Return [X, Y] of the center of cell containing provided text 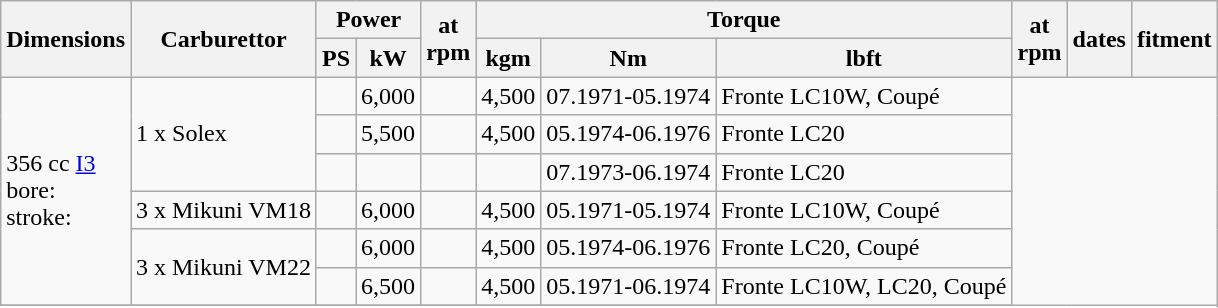
Dimensions [66, 39]
3 x Mikuni VM22 [223, 267]
Carburettor [223, 39]
dates [1099, 39]
05.1971-06.1974 [628, 286]
Fronte LC10W, LC20, Coupé [864, 286]
Power [368, 20]
fitment [1174, 39]
Fronte LC20, Coupé [864, 248]
3 x Mikuni VM18 [223, 210]
05.1971-05.1974 [628, 210]
Torque [744, 20]
kgm [508, 58]
lbft [864, 58]
kW [388, 58]
Nm [628, 58]
PS [336, 58]
5,500 [388, 134]
07.1973-06.1974 [628, 172]
07.1971-05.1974 [628, 96]
6,500 [388, 286]
1 x Solex [223, 134]
356 cc I3bore: stroke: [66, 191]
